Locate the cell with the specified text and output its [x, y] center coordinate. 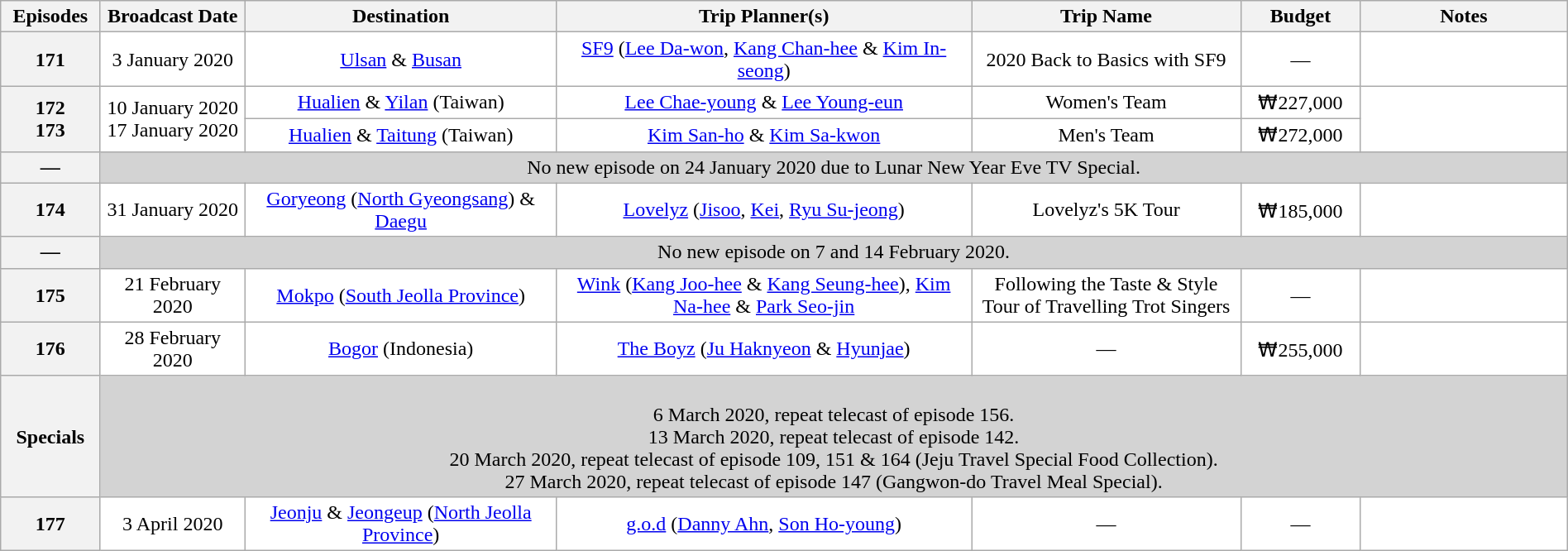
Bogor (Indonesia) [401, 349]
g.o.d (Danny Ahn, Son Ho-young) [764, 523]
₩185,000 [1301, 210]
28 February 2020 [173, 349]
177 [50, 523]
Lovelyz's 5K Tour [1106, 210]
Ulsan & Busan [401, 60]
176 [50, 349]
Following the Taste & Style Tour of Travelling Trot Singers [1106, 295]
2020 Back to Basics with SF9 [1106, 60]
₩227,000 [1301, 103]
Episodes [50, 17]
Destination [401, 17]
₩272,000 [1301, 135]
Trip Planner(s) [764, 17]
3 April 2020 [173, 523]
Women's Team [1106, 103]
Lovelyz (Jisoo, Kei, Ryu Su-jeong) [764, 210]
Lee Chae-young & Lee Young-eun [764, 103]
175 [50, 295]
10 January 202017 January 2020 [173, 119]
31 January 2020 [173, 210]
Hualien & Yilan (Taiwan) [401, 103]
Broadcast Date [173, 17]
SF9 (Lee Da-won, Kang Chan-hee & Kim In-seong) [764, 60]
Jeonju & Jeongeup (North Jeolla Province) [401, 523]
Hualien & Taitung (Taiwan) [401, 135]
174 [50, 210]
The Boyz (Ju Haknyeon & Hyunjae) [764, 349]
Notes [1464, 17]
Men's Team [1106, 135]
No new episode on 7 and 14 February 2020. [834, 252]
3 January 2020 [173, 60]
₩255,000 [1301, 349]
21 February 2020 [173, 295]
Trip Name [1106, 17]
No new episode on 24 January 2020 due to Lunar New Year Eve TV Special. [834, 167]
Mokpo (South Jeolla Province) [401, 295]
172173 [50, 119]
Specials [50, 436]
Kim San-ho & Kim Sa-kwon [764, 135]
Budget [1301, 17]
Wink (Kang Joo-hee & Kang Seung-hee), Kim Na-hee & Park Seo-jin [764, 295]
Goryeong (North Gyeongsang) & Daegu [401, 210]
171 [50, 60]
